Identify which cell holds the provided text, then report its (x, y) central coordinate. 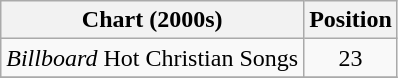
Chart (2000s) (152, 20)
Position (351, 20)
Billboard Hot Christian Songs (152, 58)
23 (351, 58)
